Return (x, y) of the center of cell containing provided text 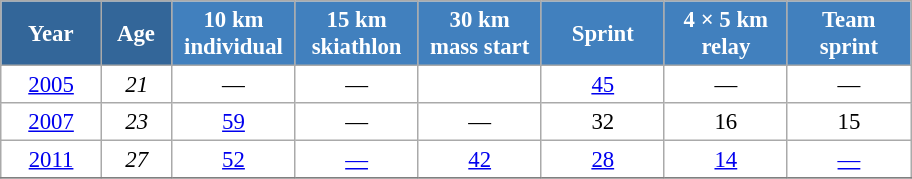
15 (848, 122)
28 (602, 160)
30 km mass start (480, 34)
Sprint (602, 34)
32 (602, 122)
23 (136, 122)
16 (726, 122)
59 (234, 122)
52 (234, 160)
Year (52, 34)
15 km skiathlon (356, 34)
45 (602, 85)
42 (480, 160)
2005 (52, 85)
Team sprint (848, 34)
2007 (52, 122)
Age (136, 34)
2011 (52, 160)
27 (136, 160)
4 × 5 km relay (726, 34)
14 (726, 160)
21 (136, 85)
10 km individual (234, 34)
